Provide the (x, y) coordinate of the cell's center where the given text is located.  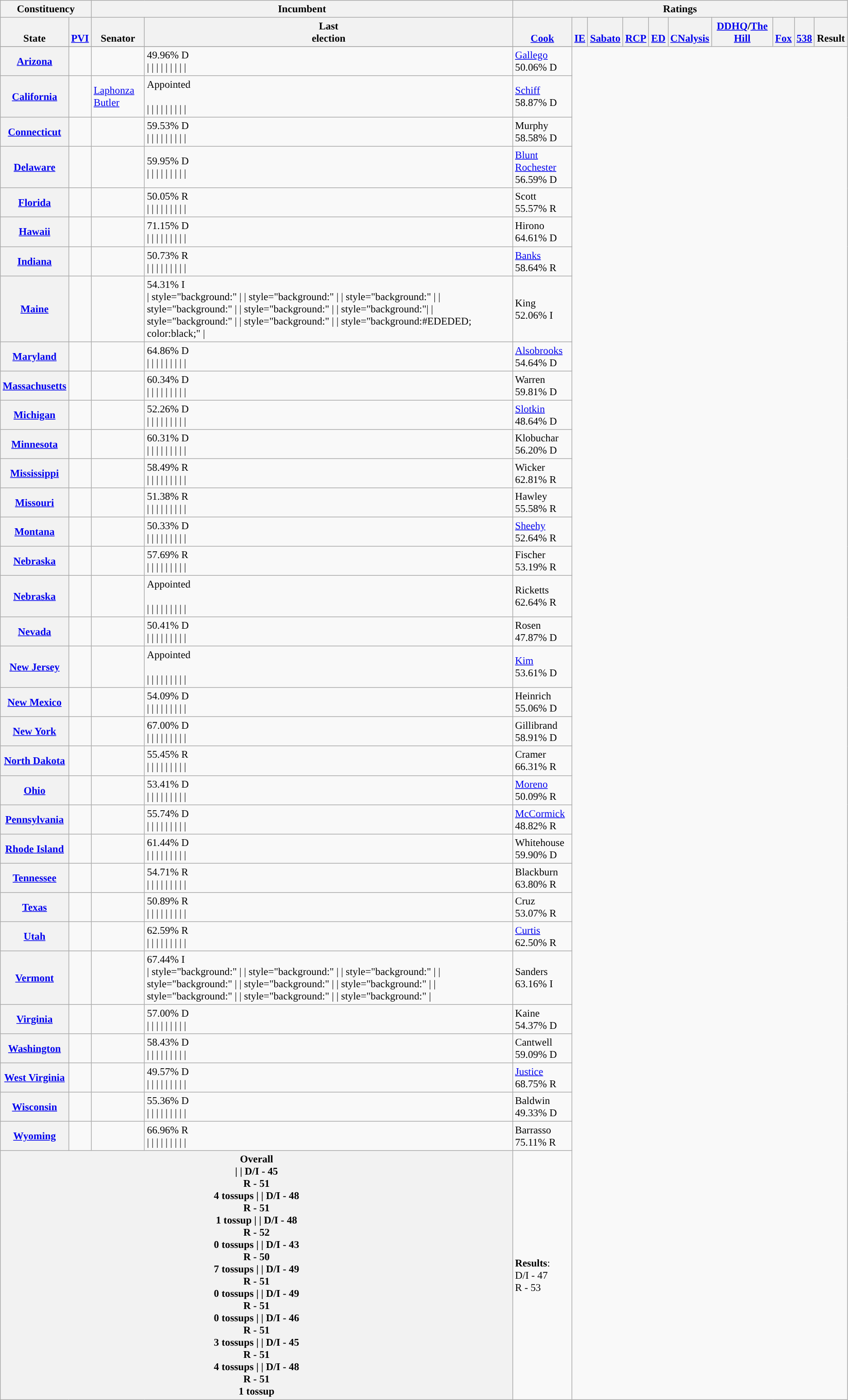
Slotkin48.64% D (542, 415)
Cook (542, 33)
Fox (784, 33)
67.00% D | | | | | | | | | (329, 731)
Banks58.64% R (542, 262)
Texas (34, 907)
Wisconsin (34, 1107)
Whitehouse59.90% D (542, 848)
Curtis62.50% R (542, 936)
54.09% D | | | | | | | | | (329, 702)
55.74% D | | | | | | | | | (329, 819)
New York (34, 731)
Tennessee (34, 878)
Nevada (34, 632)
Hirono64.61% D (542, 232)
Michigan (34, 415)
57.00% D | | | | | | | | | (329, 1019)
64.86% D | | | | | | | | | (329, 357)
61.44% D | | | | | | | | | (329, 848)
53.41% D | | | | | | | | | (329, 790)
Kaine54.37% D (542, 1019)
Result (831, 33)
California (34, 97)
Gillibrand58.91% D (542, 731)
Montana (34, 531)
62.59% R | | | | | | | | | (329, 936)
58.49% R | | | | | | | | | (329, 473)
60.34% D | | | | | | | | | (329, 386)
Schiff58.87% D (542, 97)
RCP (635, 33)
Hawley55.58% R (542, 502)
50.33% D | | | | | | | | | (329, 531)
Ohio (34, 790)
Washington (34, 1048)
Connecticut (34, 132)
538 (805, 33)
Ratings (680, 9)
57.69% R | | | | | | | | | (329, 561)
Vermont (34, 978)
Ricketts62.64% R (542, 597)
50.05% R | | | | | | | | | (329, 203)
Delaware (34, 167)
Blunt Rochester56.59% D (542, 167)
Warren59.81% D (542, 386)
60.31% D | | | | | | | | | (329, 444)
New Mexico (34, 702)
King52.06% I (542, 309)
71.15% D | | | | | | | | | (329, 232)
Laphonza Butler (118, 97)
Justice68.75% R (542, 1078)
PVI (80, 33)
Gallego50.06% D (542, 62)
52.26% D | | | | | | | | | (329, 415)
New Jersey (34, 667)
50.73% R | | | | | | | | | (329, 262)
Sabato (605, 33)
North Dakota (34, 761)
Incumbent (302, 9)
Wyoming (34, 1136)
50.41% D | | | | | | | | | (329, 632)
Sheehy52.64% R (542, 531)
51.38% R | | | | | | | | | (329, 502)
Rosen47.87% D (542, 632)
Senator (118, 33)
59.95% D | | | | | | | | | (329, 167)
Wicker62.81% R (542, 473)
59.53% D | | | | | | | | | (329, 132)
Results:D/I - 47R - 53 (542, 1276)
DDHQ/The Hill (742, 33)
49.57% D | | | | | | | | | (329, 1078)
IE (580, 33)
Moreno50.09% R (542, 790)
Maryland (34, 357)
Missouri (34, 502)
Kim53.61% D (542, 667)
Baldwin49.33% D (542, 1107)
Cruz53.07% R (542, 907)
Pennsylvania (34, 819)
66.96% R | | | | | | | | | (329, 1136)
55.45% R | | | | | | | | | (329, 761)
54.71% R | | | | | | | | | (329, 878)
Mississippi (34, 473)
Lastelection (329, 33)
49.96% D | | | | | | | | | (329, 62)
Florida (34, 203)
Klobuchar56.20% D (542, 444)
ED (658, 33)
Minnesota (34, 444)
McCormick48.82% R (542, 819)
Arizona (34, 62)
State (34, 33)
Massachusetts (34, 386)
Maine (34, 309)
Utah (34, 936)
55.36% D | | | | | | | | | (329, 1107)
Murphy58.58% D (542, 132)
West Virginia (34, 1078)
Rhode Island (34, 848)
Alsobrooks54.64% D (542, 357)
50.89% R | | | | | | | | | (329, 907)
Barrasso75.11% R (542, 1136)
Indiana (34, 262)
Heinrich55.06% D (542, 702)
Scott55.57% R (542, 203)
Constituency (46, 9)
Cramer66.31% R (542, 761)
Hawaii (34, 232)
Virginia (34, 1019)
Sanders63.16% I (542, 978)
58.43% D | | | | | | | | | (329, 1048)
CNalysis (690, 33)
Cantwell59.09% D (542, 1048)
Fischer53.19% R (542, 561)
Blackburn63.80% R (542, 878)
